From the cell containing the given text, extract its center point as (x, y) coordinate. 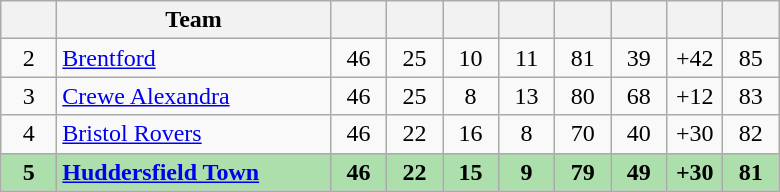
16 (470, 134)
68 (639, 96)
82 (751, 134)
85 (751, 58)
+12 (695, 96)
5 (29, 172)
13 (527, 96)
9 (527, 172)
83 (751, 96)
Team (194, 20)
+42 (695, 58)
4 (29, 134)
49 (639, 172)
Bristol Rovers (194, 134)
39 (639, 58)
40 (639, 134)
Brentford (194, 58)
11 (527, 58)
15 (470, 172)
Huddersfield Town (194, 172)
70 (583, 134)
3 (29, 96)
10 (470, 58)
79 (583, 172)
2 (29, 58)
80 (583, 96)
Crewe Alexandra (194, 96)
